Identify which cell holds the provided text, then report its (X, Y) central coordinate. 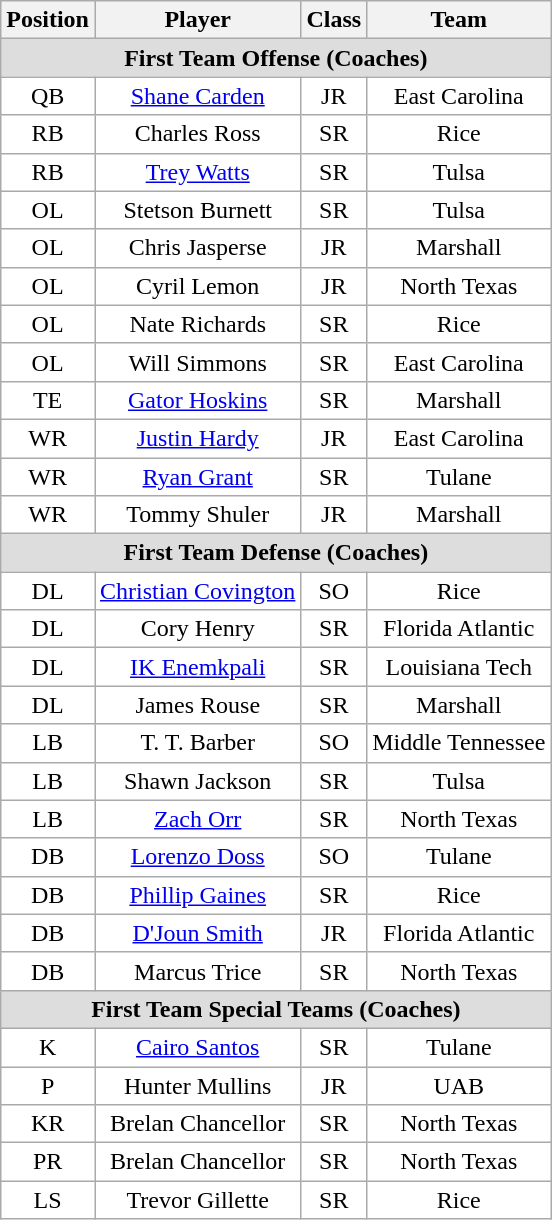
Middle Tennessee (459, 743)
Louisiana Tech (459, 667)
Shane Carden (197, 96)
Class (334, 20)
First Team Special Teams (Coaches) (276, 1009)
James Rouse (197, 705)
Stetson Burnett (197, 210)
P (48, 1085)
T. T. Barber (197, 743)
Ryan Grant (197, 477)
Marcus Trice (197, 971)
First Team Defense (Coaches) (276, 553)
TE (48, 400)
Lorenzo Doss (197, 857)
Chris Jasperse (197, 248)
KR (48, 1124)
Cairo Santos (197, 1047)
K (48, 1047)
Charles Ross (197, 134)
Tommy Shuler (197, 515)
Christian Covington (197, 591)
Shawn Jackson (197, 781)
Cory Henry (197, 629)
Team (459, 20)
Justin Hardy (197, 438)
First Team Offense (Coaches) (276, 58)
Cyril Lemon (197, 286)
QB (48, 96)
Gator Hoskins (197, 400)
D'Joun Smith (197, 933)
UAB (459, 1085)
Trey Watts (197, 172)
Trevor Gillette (197, 1200)
PR (48, 1162)
LS (48, 1200)
Phillip Gaines (197, 895)
Nate Richards (197, 324)
Zach Orr (197, 819)
Will Simmons (197, 362)
Player (197, 20)
IK Enemkpali (197, 667)
Position (48, 20)
Hunter Mullins (197, 1085)
